Scan for the cell matching the given text and deliver its (x, y) coordinate at center. 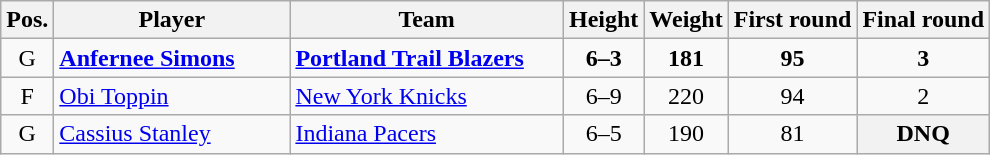
94 (792, 96)
3 (924, 58)
190 (686, 134)
Weight (686, 20)
Indiana Pacers (427, 134)
DNQ (924, 134)
Obi Toppin (172, 96)
6–3 (603, 58)
6–5 (603, 134)
181 (686, 58)
Portland Trail Blazers (427, 58)
Cassius Stanley (172, 134)
Team (427, 20)
95 (792, 58)
First round (792, 20)
2 (924, 96)
Pos. (28, 20)
220 (686, 96)
Height (603, 20)
New York Knicks (427, 96)
Final round (924, 20)
81 (792, 134)
Anfernee Simons (172, 58)
Player (172, 20)
6–9 (603, 96)
F (28, 96)
